Provide the (X, Y) coordinate of the cell's center where the given text is located.  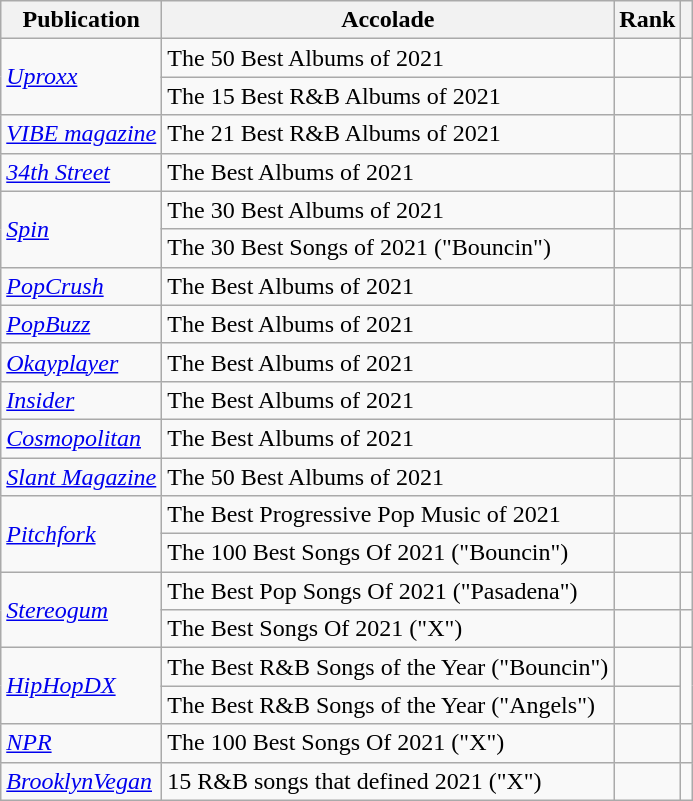
BrooklynVegan (82, 781)
15 R&B songs that defined 2021 ("X") (388, 781)
PopBuzz (82, 324)
The Best Songs Of 2021 ("X") (388, 629)
The 21 Best R&B Albums of 2021 (388, 134)
Cosmopolitan (82, 438)
The Best R&B Songs of the Year ("Angels") (388, 705)
Slant Magazine (82, 477)
VIBE magazine (82, 134)
Pitchfork (82, 534)
Rank (648, 20)
Insider (82, 400)
The Best Progressive Pop Music of 2021 (388, 515)
PopCrush (82, 286)
Publication (82, 20)
Okayplayer (82, 362)
Spin (82, 229)
The 100 Best Songs Of 2021 ("X") (388, 743)
The Best Pop Songs Of 2021 ("Pasadena") (388, 591)
The 15 Best R&B Albums of 2021 (388, 96)
The 30 Best Albums of 2021 (388, 210)
NPR (82, 743)
34th Street (82, 172)
Stereogum (82, 610)
The 100 Best Songs Of 2021 ("Bouncin") (388, 553)
The Best R&B Songs of the Year ("Bouncin") (388, 667)
Accolade (388, 20)
HipHopDX (82, 686)
Uproxx (82, 77)
The 30 Best Songs of 2021 ("Bouncin") (388, 248)
